Detect which cell encompasses the target text, then output its (X, Y) center coordinate. 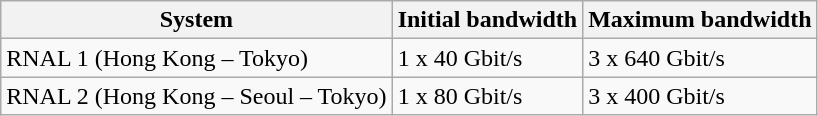
Maximum bandwidth (700, 20)
1 x 40 Gbit/s (487, 58)
System (196, 20)
Initial bandwidth (487, 20)
1 x 80 Gbit/s (487, 96)
RNAL 2 (Hong Kong – Seoul – Tokyo) (196, 96)
3 x 400 Gbit/s (700, 96)
RNAL 1 (Hong Kong – Tokyo) (196, 58)
3 x 640 Gbit/s (700, 58)
